Find where the given text appears and provide that cell's center as [x, y] coordinate. 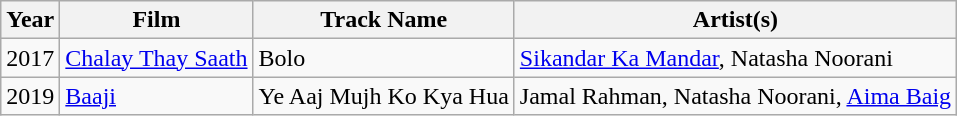
Sikandar Ka Mandar, Natasha Noorani [735, 58]
Jamal Rahman, Natasha Noorani, Aima Baig [735, 96]
Chalay Thay Saath [156, 58]
Baaji [156, 96]
2017 [30, 58]
Track Name [384, 20]
Year [30, 20]
Film [156, 20]
2019 [30, 96]
Ye Aaj Mujh Ko Kya Hua [384, 96]
Artist(s) [735, 20]
Bolo [384, 58]
